Determine the [x, y] coordinate at the center of the cell enclosing the given text.  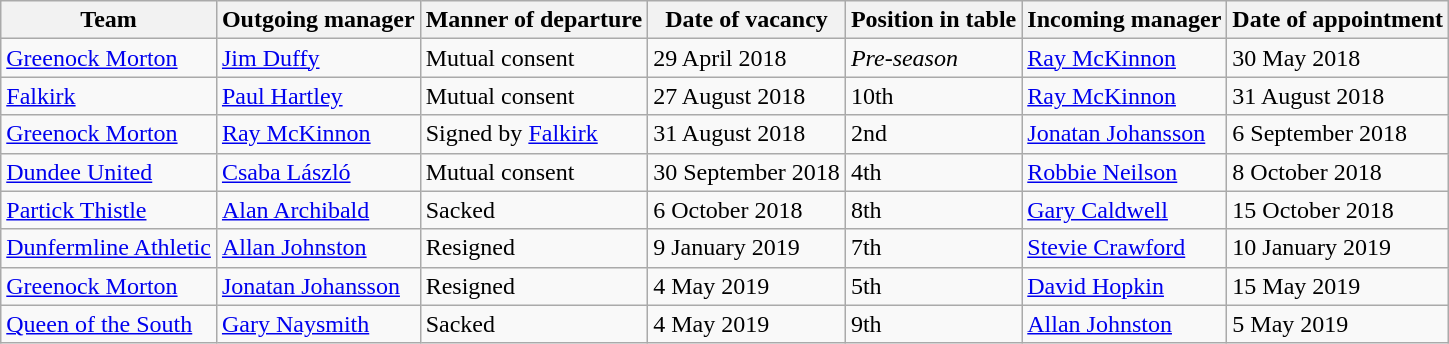
Dundee United [109, 172]
30 September 2018 [747, 172]
30 May 2018 [1338, 58]
Dunfermline Athletic [109, 248]
Gary Caldwell [1124, 210]
2nd [933, 134]
Position in table [933, 20]
4th [933, 172]
Jim Duffy [318, 58]
Manner of departure [534, 20]
8th [933, 210]
Alan Archibald [318, 210]
David Hopkin [1124, 286]
Paul Hartley [318, 96]
10th [933, 96]
Incoming manager [1124, 20]
9th [933, 324]
Partick Thistle [109, 210]
Queen of the South [109, 324]
29 April 2018 [747, 58]
15 October 2018 [1338, 210]
10 January 2019 [1338, 248]
Pre-season [933, 58]
8 October 2018 [1338, 172]
27 August 2018 [747, 96]
Team [109, 20]
Csaba László [318, 172]
Gary Naysmith [318, 324]
5 May 2019 [1338, 324]
Robbie Neilson [1124, 172]
Signed by Falkirk [534, 134]
7th [933, 248]
5th [933, 286]
Stevie Crawford [1124, 248]
Falkirk [109, 96]
9 January 2019 [747, 248]
15 May 2019 [1338, 286]
6 October 2018 [747, 210]
Date of vacancy [747, 20]
Date of appointment [1338, 20]
Outgoing manager [318, 20]
6 September 2018 [1338, 134]
